Output the [x, y] coordinate of the center of the cell containing the given text.  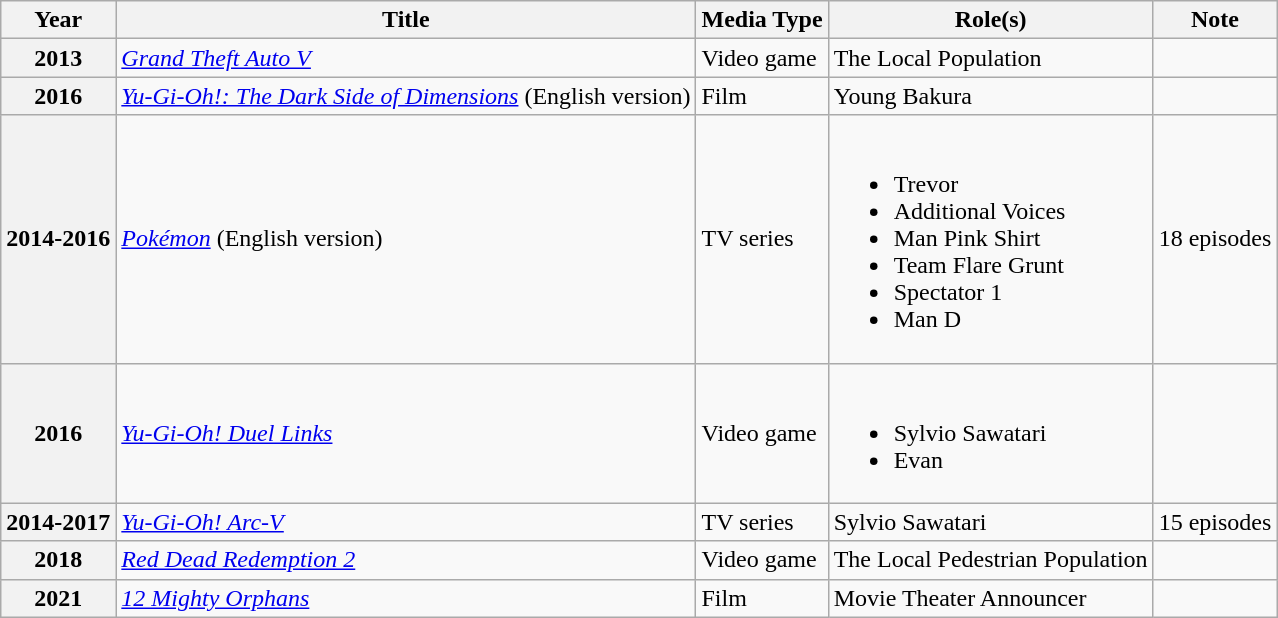
Year [58, 20]
Pokémon (English version) [406, 239]
Red Dead Redemption 2 [406, 560]
2018 [58, 560]
2021 [58, 598]
Movie Theater Announcer [990, 598]
2014-2017 [58, 522]
Young Bakura [990, 96]
Media Type [762, 20]
Grand Theft Auto V [406, 58]
Note [1215, 20]
The Local Population [990, 58]
2013 [58, 58]
Sylvio Sawatari [990, 522]
12 Mighty Orphans [406, 598]
The Local Pedestrian Population [990, 560]
Sylvio SawatariEvan [990, 433]
18 episodes [1215, 239]
Yu-Gi-Oh!: The Dark Side of Dimensions (English version) [406, 96]
Title [406, 20]
Yu-Gi-Oh! Arc-V [406, 522]
TrevorAdditional VoicesMan Pink ShirtTeam Flare GruntSpectator 1Man D [990, 239]
Yu-Gi-Oh! Duel Links [406, 433]
15 episodes [1215, 522]
2014-2016 [58, 239]
Role(s) [990, 20]
